Determine the [x, y] coordinate at the center of the cell enclosing the given text.  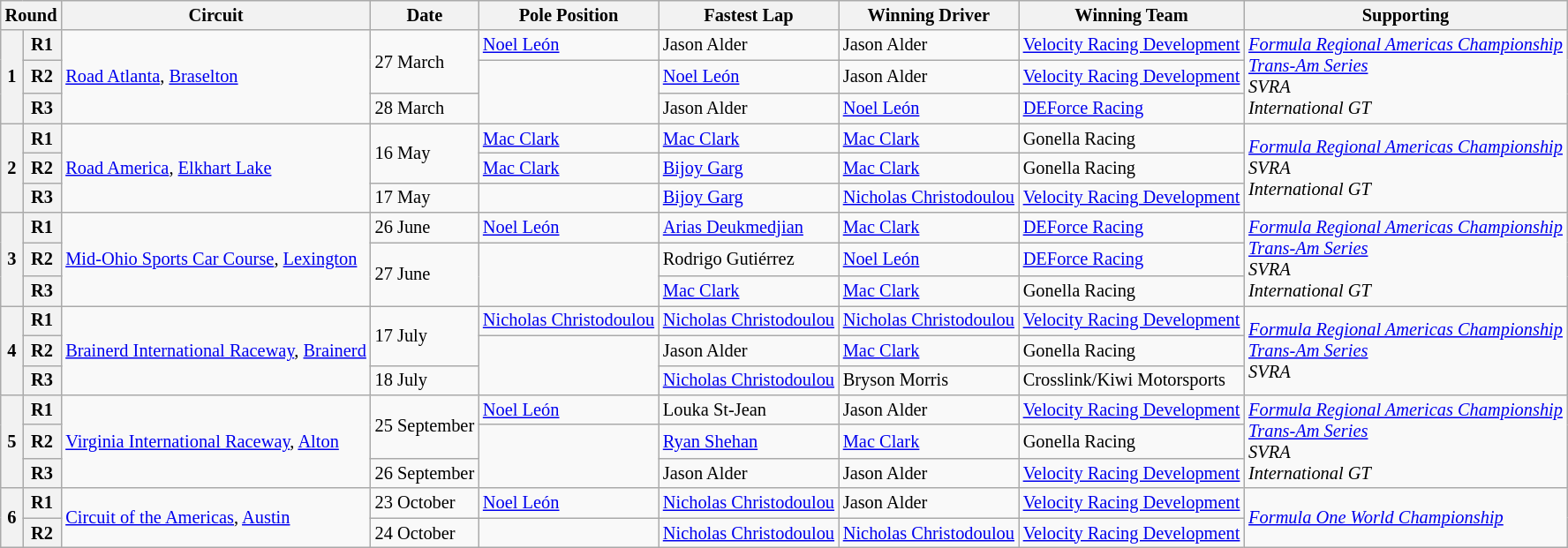
17 July [425, 335]
Mid-Ohio Sports Car Course, Lexington [215, 259]
Supporting [1406, 15]
Formula Regional Americas ChampionshipSVRAInternational GT [1406, 168]
Winning Driver [929, 15]
Arias Deukmedjian [749, 228]
6 [12, 517]
Winning Team [1132, 15]
4 [12, 349]
26 September [425, 473]
Crosslink/Kiwi Motorsports [1132, 380]
Circuit [215, 15]
Circuit of the Americas, Austin [215, 517]
27 June [425, 274]
17 May [425, 198]
Louka St-Jean [749, 409]
Road Atlanta, Braselton [215, 77]
3 [12, 259]
Formula One World Championship [1406, 517]
Bryson Morris [929, 380]
18 July [425, 380]
26 June [425, 228]
Road America, Elkhart Lake [215, 168]
25 September [425, 426]
Rodrigo Gutiérrez [749, 259]
5 [12, 441]
1 [12, 77]
Fastest Lap [749, 15]
Date [425, 15]
Brainerd International Raceway, Brainerd [215, 349]
Ryan Shehan [749, 441]
23 October [425, 503]
Virginia International Raceway, Alton [215, 441]
Round [32, 15]
24 October [425, 533]
2 [12, 168]
Formula Regional Americas ChampionshipTrans-Am SeriesSVRA [1406, 349]
28 March [425, 109]
27 March [425, 62]
Pole Position [569, 15]
16 May [425, 154]
